For the text-containing cell, return its midpoint in (x, y) coordinate format. 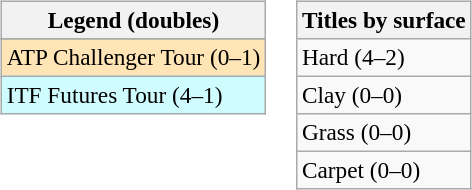
Grass (0–0) (384, 133)
Hard (4–2) (384, 57)
Legend (doubles) (133, 20)
ITF Futures Tour (4–1) (133, 95)
Titles by surface (384, 20)
Carpet (0–0) (384, 171)
Clay (0–0) (384, 95)
ATP Challenger Tour (0–1) (133, 57)
